Search for the cell housing the specified text and yield its (x, y) center coordinate. 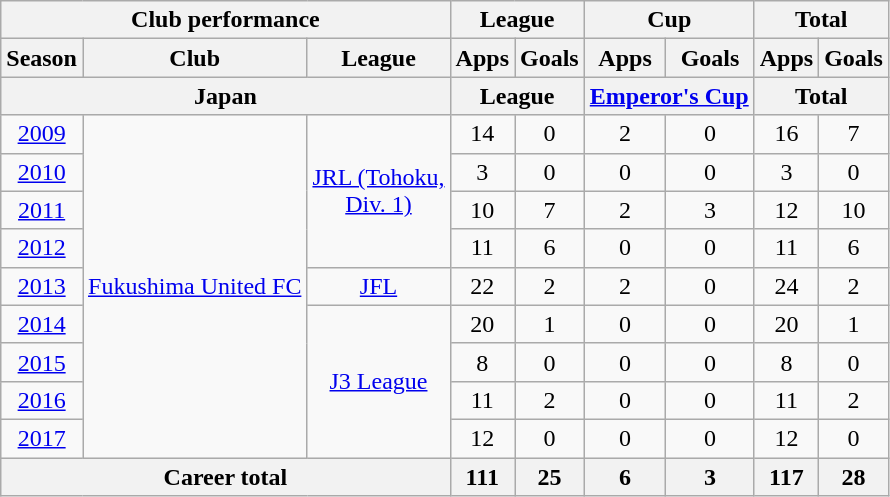
117 (786, 477)
Season (42, 58)
2010 (42, 172)
2014 (42, 324)
Club performance (226, 20)
2013 (42, 286)
28 (854, 477)
2012 (42, 248)
Club (194, 58)
2011 (42, 210)
22 (482, 286)
2015 (42, 362)
14 (482, 134)
25 (549, 477)
16 (786, 134)
111 (482, 477)
Cup (669, 20)
Japan (226, 96)
Emperor's Cup (669, 96)
J3 League (378, 381)
24 (786, 286)
2016 (42, 400)
2009 (42, 134)
Career total (226, 477)
2017 (42, 438)
JRL (Tohoku,Div. 1) (378, 191)
Fukushima United FC (194, 286)
JFL (378, 286)
